Capture the cell that displays the provided text and extract its (x, y) central coordinate. 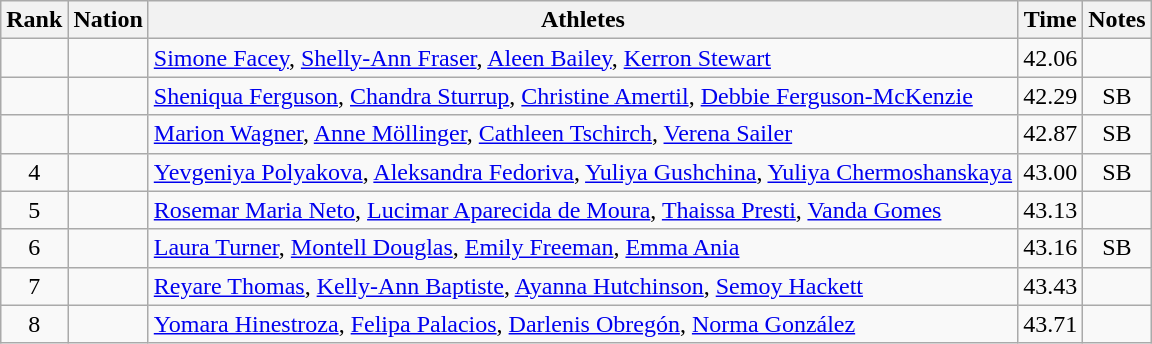
42.87 (1050, 134)
Rosemar Maria Neto, Lucimar Aparecida de Moura, Thaissa Presti, Vanda Gomes (582, 210)
Sheniqua Ferguson, Chandra Sturrup, Christine Amertil, Debbie Ferguson-McKenzie (582, 96)
Notes (1117, 20)
4 (34, 172)
Reyare Thomas, Kelly-Ann Baptiste, Ayanna Hutchinson, Semoy Hackett (582, 286)
Marion Wagner, Anne Möllinger, Cathleen Tschirch, Verena Sailer (582, 134)
Athletes (582, 20)
Nation (108, 20)
43.16 (1050, 248)
43.43 (1050, 286)
43.13 (1050, 210)
7 (34, 286)
5 (34, 210)
43.00 (1050, 172)
Rank (34, 20)
8 (34, 324)
42.29 (1050, 96)
Time (1050, 20)
Yevgeniya Polyakova, Aleksandra Fedoriva, Yuliya Gushchina, Yuliya Chermoshanskaya (582, 172)
43.71 (1050, 324)
6 (34, 248)
Yomara Hinestroza, Felipa Palacios, Darlenis Obregón, Norma González (582, 324)
Laura Turner, Montell Douglas, Emily Freeman, Emma Ania (582, 248)
Simone Facey, Shelly-Ann Fraser, Aleen Bailey, Kerron Stewart (582, 58)
42.06 (1050, 58)
